Extract the (x, y) coordinate from the center of the cell holding the provided text.  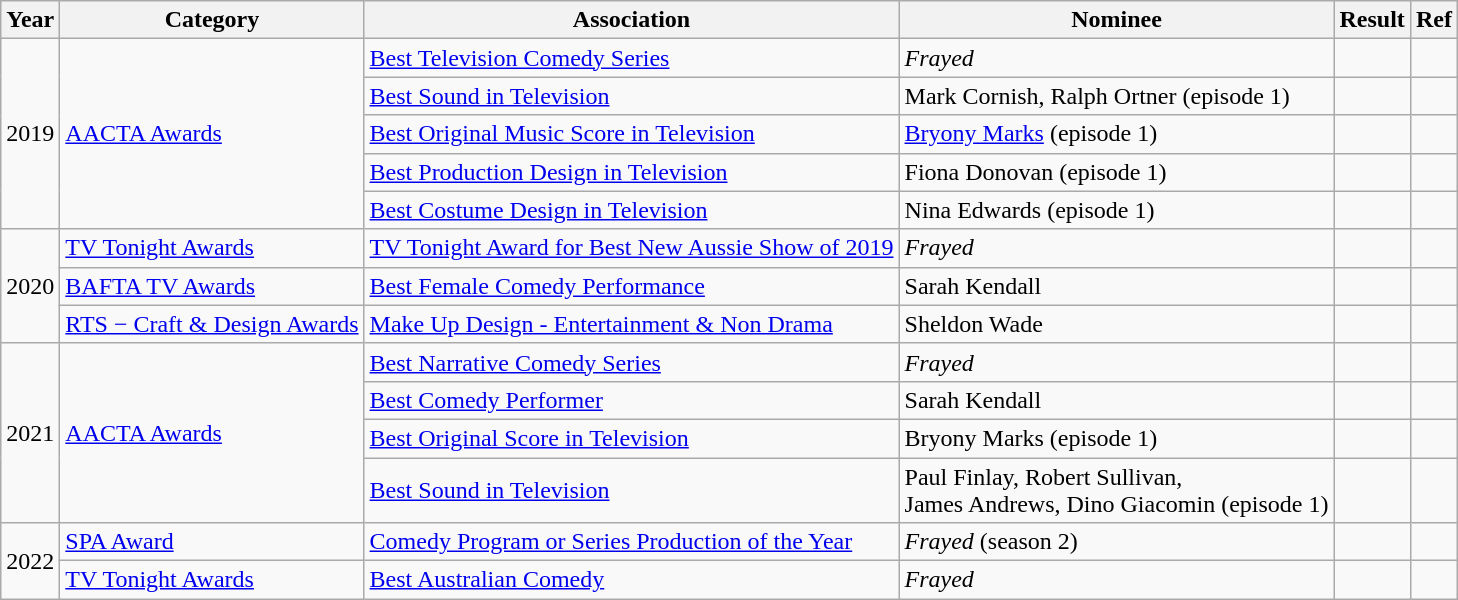
Best Costume Design in Television (632, 210)
SPA Award (212, 542)
Best Female Comedy Performance (632, 286)
Best Comedy Performer (632, 400)
Sheldon Wade (1116, 324)
Best Australian Comedy (632, 580)
Frayed (season 2) (1116, 542)
Make Up Design - Entertainment & Non Drama (632, 324)
RTS − Craft & Design Awards (212, 324)
Paul Finlay, Robert Sullivan,James Andrews, Dino Giacomin (episode 1) (1116, 490)
Nominee (1116, 20)
2021 (30, 432)
Result (1372, 20)
Best Television Comedy Series (632, 58)
Mark Cornish, Ralph Ortner (episode 1) (1116, 96)
Comedy Program or Series Production of the Year (632, 542)
Best Original Score in Television (632, 438)
Category (212, 20)
Ref (1434, 20)
2020 (30, 286)
Best Production Design in Television (632, 172)
BAFTA TV Awards (212, 286)
Fiona Donovan (episode 1) (1116, 172)
Association (632, 20)
2022 (30, 561)
2019 (30, 134)
Nina Edwards (episode 1) (1116, 210)
Year (30, 20)
TV Tonight Award for Best New Aussie Show of 2019 (632, 248)
Best Original Music Score in Television (632, 134)
Best Narrative Comedy Series (632, 362)
